Find where the given text appears and provide that cell's center as (x, y) coordinate. 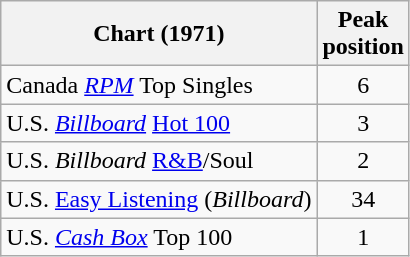
Chart (1971) (159, 34)
6 (363, 85)
2 (363, 161)
3 (363, 123)
Peakposition (363, 34)
Canada RPM Top Singles (159, 85)
U.S. Billboard Hot 100 (159, 123)
34 (363, 199)
U.S. Cash Box Top 100 (159, 237)
U.S. Billboard R&B/Soul (159, 161)
1 (363, 237)
U.S. Easy Listening (Billboard) (159, 199)
